Return [x, y] of the center of cell containing provided text 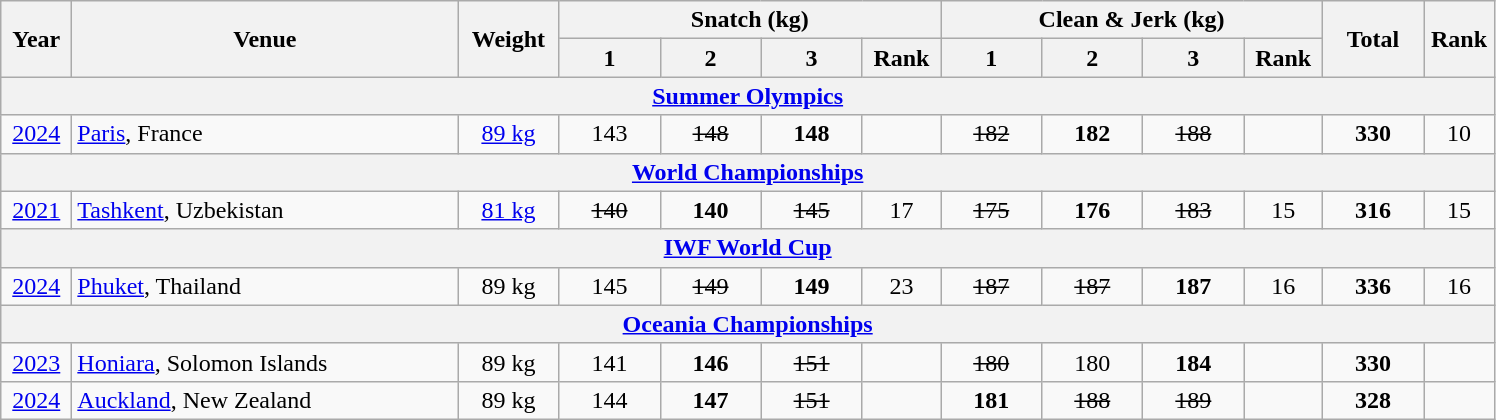
Weight [508, 39]
336 [1372, 286]
Paris, France [265, 134]
175 [992, 210]
Snatch (kg) [750, 20]
189 [1194, 400]
328 [1372, 400]
Tashkent, Uzbekistan [265, 210]
IWF World Cup [748, 248]
Honiara, Solomon Islands [265, 362]
144 [610, 400]
141 [610, 362]
23 [902, 286]
147 [710, 400]
Auckland, New Zealand [265, 400]
2021 [36, 210]
Oceania Championships [748, 324]
176 [1092, 210]
181 [992, 400]
2023 [36, 362]
Phuket, Thailand [265, 286]
146 [710, 362]
Summer Olympics [748, 96]
Year [36, 39]
10 [1460, 134]
183 [1194, 210]
Venue [265, 39]
17 [902, 210]
143 [610, 134]
316 [1372, 210]
World Championships [748, 172]
81 kg [508, 210]
Clean & Jerk (kg) [1132, 20]
Total [1372, 39]
184 [1194, 362]
